Provide the (X, Y) coordinate of the cell's center where the given text is located.  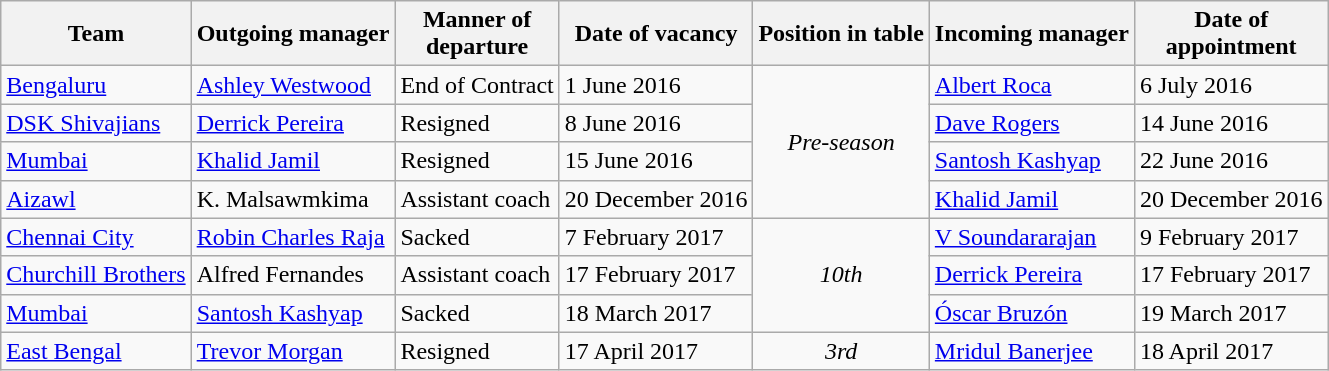
Incoming manager (1032, 34)
Óscar Bruzón (1032, 313)
14 June 2016 (1231, 123)
East Bengal (96, 351)
19 March 2017 (1231, 313)
Mridul Banerjee (1032, 351)
18 April 2017 (1231, 351)
22 June 2016 (1231, 161)
Team (96, 34)
Alfred Fernandes (293, 275)
18 March 2017 (656, 313)
10th (841, 275)
Pre-season (841, 142)
Ashley Westwood (293, 85)
Bengaluru (96, 85)
17 April 2017 (656, 351)
Robin Charles Raja (293, 237)
Aizawl (96, 199)
Date ofappointment (1231, 34)
8 June 2016 (656, 123)
9 February 2017 (1231, 237)
7 February 2017 (656, 237)
6 July 2016 (1231, 85)
1 June 2016 (656, 85)
Trevor Morgan (293, 351)
V Soundararajan (1032, 237)
DSK Shivajians (96, 123)
Manner ofdeparture (477, 34)
Chennai City (96, 237)
3rd (841, 351)
Date of vacancy (656, 34)
Dave Rogers (1032, 123)
K. Malsawmkima (293, 199)
Churchill Brothers (96, 275)
Albert Roca (1032, 85)
End of Contract (477, 85)
Outgoing manager (293, 34)
15 June 2016 (656, 161)
Position in table (841, 34)
